Capture the cell that displays the provided text and extract its [X, Y] central coordinate. 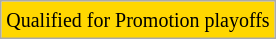
Qualified for Promotion playoffs [138, 20]
